Determine the (X, Y) coordinate at the center of the cell enclosing the given text.  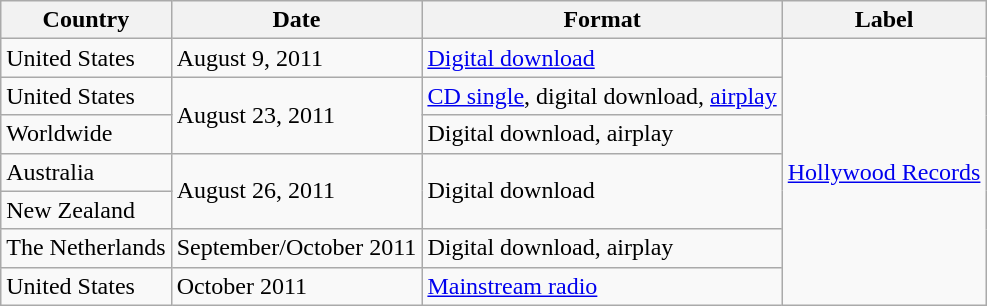
September/October 2011 (296, 248)
October 2011 (296, 286)
Format (602, 20)
August 26, 2011 (296, 191)
Mainstream radio (602, 286)
Hollywood Records (884, 172)
Australia (86, 172)
Label (884, 20)
Worldwide (86, 134)
August 9, 2011 (296, 58)
August 23, 2011 (296, 115)
Date (296, 20)
New Zealand (86, 210)
Country (86, 20)
CD single, digital download, airplay (602, 96)
The Netherlands (86, 248)
